Return the [X, Y] coordinate for the center point of the cell that contains the specified text.  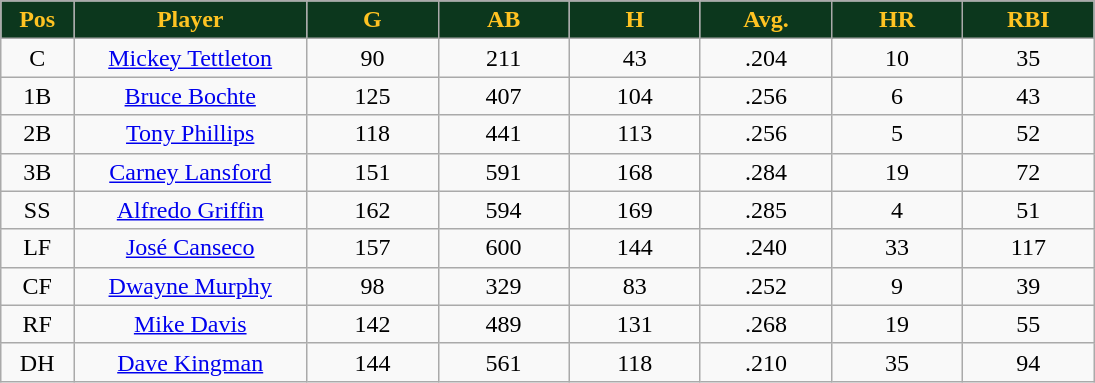
Alfredo Griffin [190, 210]
SS [38, 210]
4 [898, 210]
H [634, 20]
Tony Phillips [190, 134]
Avg. [766, 20]
Player [190, 20]
157 [372, 248]
6 [898, 96]
10 [898, 58]
.204 [766, 58]
AB [504, 20]
3B [38, 172]
.284 [766, 172]
591 [504, 172]
C [38, 58]
52 [1028, 134]
5 [898, 134]
441 [504, 134]
51 [1028, 210]
.240 [766, 248]
DH [38, 362]
151 [372, 172]
CF [38, 286]
83 [634, 286]
.252 [766, 286]
489 [504, 324]
HR [898, 20]
90 [372, 58]
98 [372, 286]
RF [38, 324]
Bruce Bochte [190, 96]
169 [634, 210]
RBI [1028, 20]
LF [38, 248]
168 [634, 172]
131 [634, 324]
113 [634, 134]
9 [898, 286]
600 [504, 248]
55 [1028, 324]
329 [504, 286]
José Canseco [190, 248]
117 [1028, 248]
407 [504, 96]
Carney Lansford [190, 172]
G [372, 20]
1B [38, 96]
Dave Kingman [190, 362]
125 [372, 96]
142 [372, 324]
39 [1028, 286]
.285 [766, 210]
594 [504, 210]
.268 [766, 324]
104 [634, 96]
Dwayne Murphy [190, 286]
211 [504, 58]
Mike Davis [190, 324]
162 [372, 210]
33 [898, 248]
Pos [38, 20]
2B [38, 134]
Mickey Tettleton [190, 58]
94 [1028, 362]
72 [1028, 172]
561 [504, 362]
.210 [766, 362]
